Return [x, y] of the center of cell containing provided text 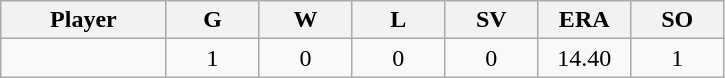
W [306, 20]
ERA [584, 20]
Player [84, 20]
SO [678, 20]
L [398, 20]
G [212, 20]
SV [492, 20]
14.40 [584, 58]
